Capture the cell that displays the provided text and extract its (x, y) central coordinate. 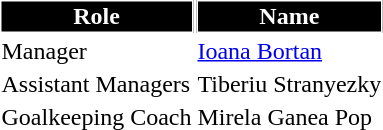
Ioana Bortan (290, 51)
Assistant Managers (96, 84)
Name (290, 16)
Manager (96, 51)
Role (96, 16)
Tiberiu Stranyezky (290, 84)
